Search for the cell housing the specified text and yield its [x, y] center coordinate. 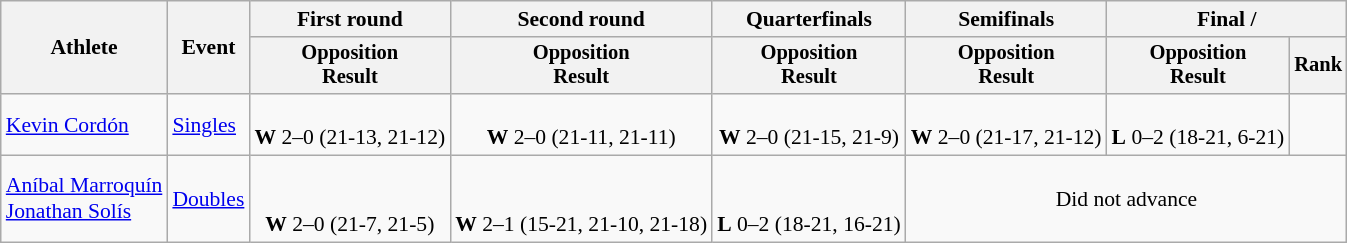
First round [350, 19]
Did not advance [1126, 200]
W 2–0 (21-15, 21-9) [809, 124]
W 2–0 (21-13, 21-12) [350, 124]
W 2–0 (21-11, 21-11) [581, 124]
Doubles [208, 200]
Aníbal MarroquínJonathan Solís [84, 200]
W 2–0 (21-7, 21-5) [350, 200]
Quarterfinals [809, 19]
Second round [581, 19]
Rank [1318, 66]
Final / [1227, 19]
W 2–0 (21-17, 21-12) [1006, 124]
Singles [208, 124]
Event [208, 48]
L 0–2 (18-21, 6-21) [1198, 124]
Athlete [84, 48]
Kevin Cordón [84, 124]
Semifinals [1006, 19]
W 2–1 (15-21, 21-10, 21-18) [581, 200]
L 0–2 (18-21, 16-21) [809, 200]
